Scan for the cell matching the given text and deliver its (X, Y) coordinate at center. 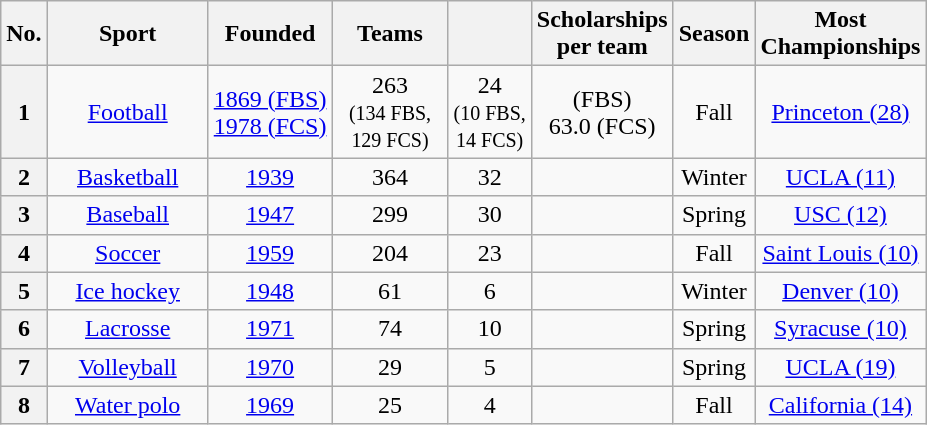
Volleyball (128, 367)
10 (490, 329)
Water polo (128, 405)
California (14) (840, 405)
Basketball (128, 177)
1969 (270, 405)
Denver (10) (840, 291)
61 (390, 291)
24(10 FBS,14 FCS) (490, 112)
Lacrosse (128, 329)
Season (714, 34)
1 (24, 112)
74 (390, 329)
Founded (270, 34)
UCLA (19) (840, 367)
1939 (270, 177)
7 (24, 367)
1970 (270, 367)
UCLA (11) (840, 177)
(FBS)63.0 (FCS) (602, 112)
8 (24, 405)
Football (128, 112)
1959 (270, 253)
Scholarshipsper team (602, 34)
1947 (270, 215)
364 (390, 177)
No. (24, 34)
299 (390, 215)
204 (390, 253)
1948 (270, 291)
30 (490, 215)
1869 (FBS)1978 (FCS) (270, 112)
23 (490, 253)
3 (24, 215)
29 (390, 367)
Saint Louis (10) (840, 253)
263(134 FBS, 129 FCS) (390, 112)
25 (390, 405)
2 (24, 177)
Teams (390, 34)
Most Championships (840, 34)
Baseball (128, 215)
USC (12) (840, 215)
Soccer (128, 253)
1971 (270, 329)
Princeton (28) (840, 112)
Ice hockey (128, 291)
Syracuse (10) (840, 329)
32 (490, 177)
Sport (128, 34)
